Find where the given text appears and provide that cell's center as (x, y) coordinate. 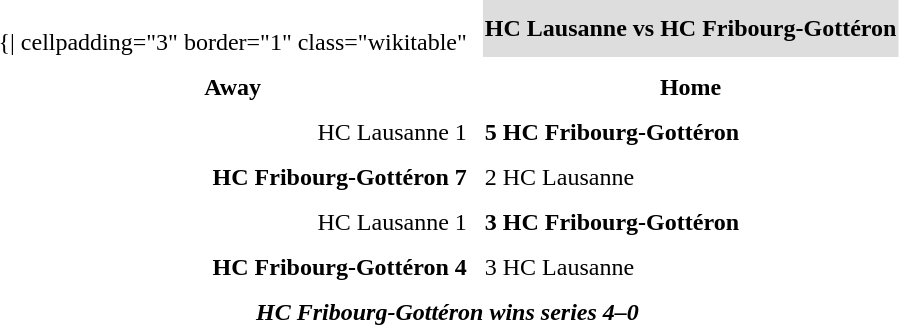
HC Lausanne vs HC Fribourg-Gottéron (690, 28)
2 HC Lausanne (690, 177)
Home (690, 87)
5 HC Fribourg-Gottéron (690, 132)
3 HC Lausanne (690, 267)
3 HC Fribourg-Gottéron (690, 222)
